For the text-containing cell, return its midpoint in [x, y] coordinate format. 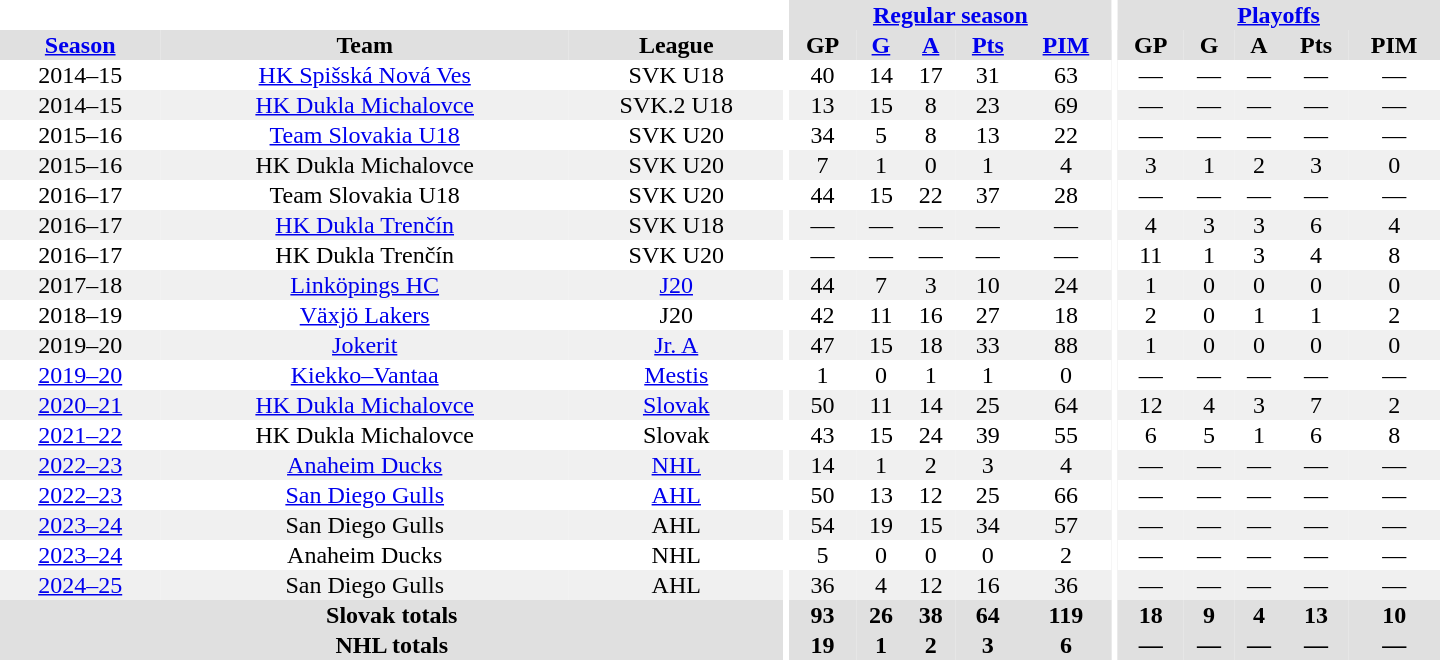
2018–19 [80, 315]
Växjö Lakers [364, 315]
Team [364, 45]
League [676, 45]
57 [1066, 525]
55 [1066, 435]
37 [988, 195]
88 [1066, 345]
28 [1066, 195]
Season [80, 45]
9 [1209, 615]
2024–25 [80, 585]
2021–22 [80, 435]
HK Spišská Nová Ves [364, 75]
Linköpings HC [364, 285]
Jokerit [364, 345]
39 [988, 435]
Jr. A [676, 345]
Regular season [950, 15]
66 [1066, 495]
63 [1066, 75]
Slovak totals [392, 615]
Kiekko–Vantaa [364, 375]
26 [881, 615]
23 [988, 105]
Playoffs [1278, 15]
2017–18 [80, 285]
47 [822, 345]
27 [988, 315]
Mestis [676, 375]
33 [988, 345]
93 [822, 615]
43 [822, 435]
NHL totals [392, 645]
40 [822, 75]
SVK.2 U18 [676, 105]
17 [931, 75]
38 [931, 615]
31 [988, 75]
119 [1066, 615]
2020–21 [80, 405]
42 [822, 315]
54 [822, 525]
69 [1066, 105]
